From the cell containing the given text, extract its center point as [X, Y] coordinate. 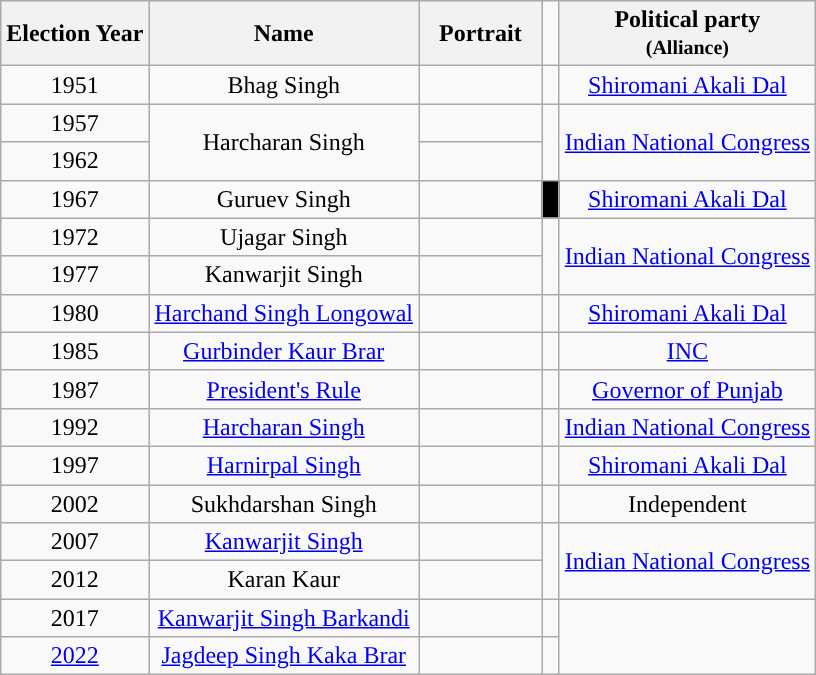
President's Rule [284, 389]
1987 [75, 389]
Governor of Punjab [687, 389]
Harnirpal Singh [284, 465]
1985 [75, 351]
1951 [75, 85]
1997 [75, 465]
Bhag Singh [284, 85]
Karan Kaur [284, 580]
1980 [75, 313]
Gurbinder Kaur Brar [284, 351]
Kanwarjit Singh Barkandi [284, 618]
Harchand Singh Longowal [284, 313]
Ujagar Singh [284, 237]
Portrait [481, 34]
2002 [75, 503]
1972 [75, 237]
Political party(Alliance) [687, 34]
Election Year [75, 34]
1957 [75, 123]
2017 [75, 618]
1992 [75, 427]
INC [687, 351]
1962 [75, 161]
2022 [75, 656]
2012 [75, 580]
1977 [75, 275]
Jagdeep Singh Kaka Brar [284, 656]
1967 [75, 199]
Name [284, 34]
2007 [75, 542]
Independent [687, 503]
Guruev Singh [284, 199]
Sukhdarshan Singh [284, 503]
